Extract the [x, y] coordinate from the center of the cell holding the provided text.  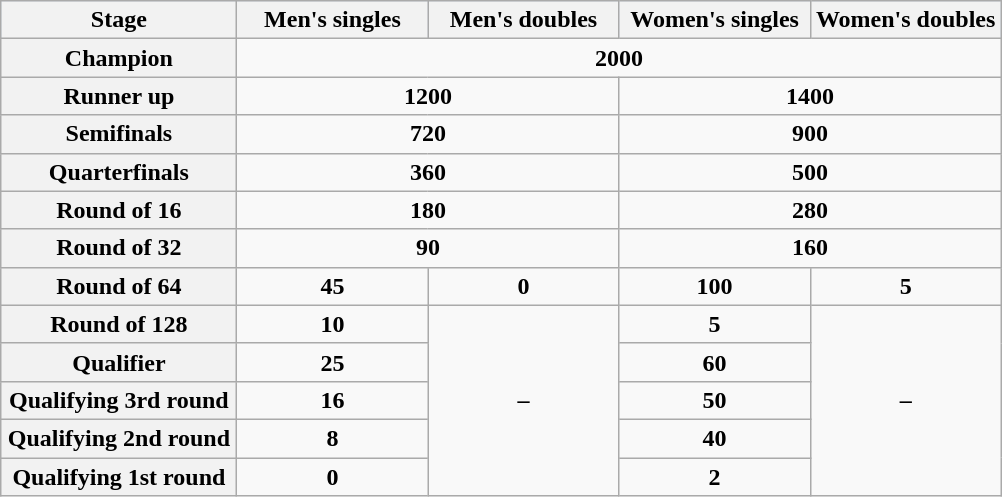
500 [810, 172]
Quarterfinals [119, 172]
160 [810, 248]
720 [428, 134]
Round of 128 [119, 324]
16 [332, 400]
2 [714, 477]
Qualifying 3rd round [119, 400]
Men's doubles [524, 20]
Champion [119, 58]
Semifinals [119, 134]
100 [714, 286]
1400 [810, 96]
45 [332, 286]
Qualifier [119, 362]
90 [428, 248]
360 [428, 172]
2000 [619, 58]
Round of 16 [119, 210]
8 [332, 438]
Women's doubles [906, 20]
25 [332, 362]
60 [714, 362]
Men's singles [332, 20]
Qualifying 1st round [119, 477]
Stage [119, 20]
50 [714, 400]
Women's singles [714, 20]
10 [332, 324]
280 [810, 210]
Round of 64 [119, 286]
Round of 32 [119, 248]
Qualifying 2nd round [119, 438]
1200 [428, 96]
180 [428, 210]
Runner up [119, 96]
40 [714, 438]
900 [810, 134]
